Find where the given text appears and provide that cell's center as (X, Y) coordinate. 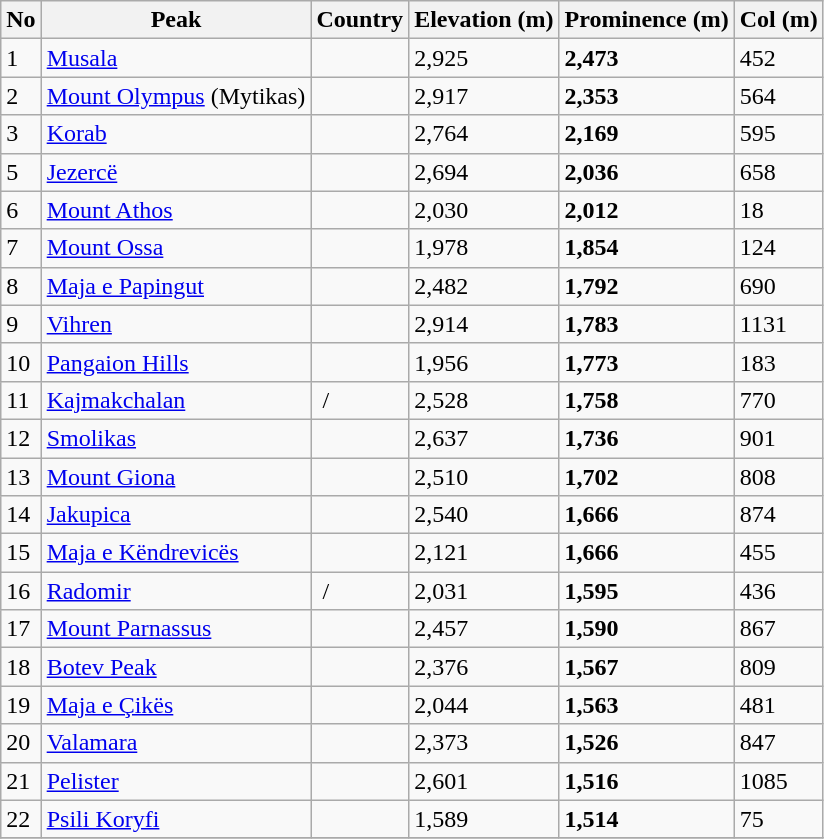
1,516 (646, 781)
3 (21, 134)
436 (778, 591)
1085 (778, 781)
2,353 (646, 96)
770 (778, 400)
455 (778, 553)
Maja e Këndrevicës (176, 553)
1,595 (646, 591)
867 (778, 629)
17 (21, 629)
2,031 (484, 591)
2,917 (484, 96)
564 (778, 96)
1,514 (646, 819)
183 (778, 362)
1,736 (646, 438)
19 (21, 705)
2,914 (484, 324)
Psili Koryfi (176, 819)
2,637 (484, 438)
Valamara (176, 743)
2,030 (484, 210)
2,012 (646, 210)
20 (21, 743)
481 (778, 705)
Country (360, 20)
452 (778, 58)
Mount Parnassus (176, 629)
1,773 (646, 362)
2,373 (484, 743)
Pelister (176, 781)
2,482 (484, 286)
Mount Athos (176, 210)
1,563 (646, 705)
Mount Ossa (176, 248)
14 (21, 515)
2,510 (484, 477)
10 (21, 362)
8 (21, 286)
Mount Olympus (Mytikas) (176, 96)
1,702 (646, 477)
Maja e Çikës (176, 705)
690 (778, 286)
1,978 (484, 248)
No (21, 20)
847 (778, 743)
874 (778, 515)
9 (21, 324)
2,764 (484, 134)
12 (21, 438)
2,457 (484, 629)
15 (21, 553)
Korab (176, 134)
2 (21, 96)
2,694 (484, 172)
1 (21, 58)
7 (21, 248)
1131 (778, 324)
808 (778, 477)
Musala (176, 58)
Col (m) (778, 20)
2,473 (646, 58)
2,601 (484, 781)
1,589 (484, 819)
Vihren (176, 324)
1,854 (646, 248)
2,925 (484, 58)
Maja e Papingut (176, 286)
16 (21, 591)
809 (778, 667)
2,169 (646, 134)
Jezercë (176, 172)
11 (21, 400)
901 (778, 438)
75 (778, 819)
6 (21, 210)
1,590 (646, 629)
2,540 (484, 515)
2,036 (646, 172)
21 (21, 781)
Botev Peak (176, 667)
658 (778, 172)
Pangaion Hills (176, 362)
1,783 (646, 324)
Smolikas (176, 438)
1,526 (646, 743)
22 (21, 819)
13 (21, 477)
Elevation (m) (484, 20)
1,758 (646, 400)
124 (778, 248)
2,376 (484, 667)
Radomir (176, 591)
1,567 (646, 667)
2,528 (484, 400)
Prominence (m) (646, 20)
1,792 (646, 286)
2,121 (484, 553)
2,044 (484, 705)
Peak (176, 20)
5 (21, 172)
Mount Giona (176, 477)
Jakupica (176, 515)
595 (778, 134)
1,956 (484, 362)
Kajmakchalan (176, 400)
